Search for the cell housing the specified text and yield its (x, y) center coordinate. 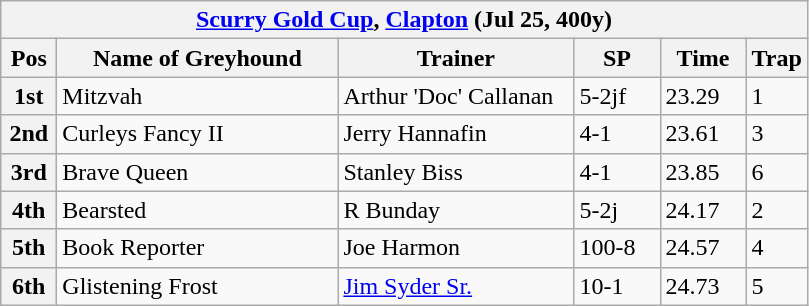
3 (776, 134)
6th (29, 286)
5-2j (617, 210)
5th (29, 248)
Name of Greyhound (198, 58)
24.57 (703, 248)
Arthur 'Doc' Callanan (456, 96)
1st (29, 96)
10-1 (617, 286)
23.61 (703, 134)
Trap (776, 58)
Glistening Frost (198, 286)
Stanley Biss (456, 172)
Jim Syder Sr. (456, 286)
Bearsted (198, 210)
Book Reporter (198, 248)
Curleys Fancy II (198, 134)
24.73 (703, 286)
Pos (29, 58)
1 (776, 96)
Time (703, 58)
23.29 (703, 96)
2nd (29, 134)
5 (776, 286)
SP (617, 58)
R Bunday (456, 210)
3rd (29, 172)
24.17 (703, 210)
Scurry Gold Cup, Clapton (Jul 25, 400y) (404, 20)
Brave Queen (198, 172)
2 (776, 210)
5-2jf (617, 96)
Jerry Hannafin (456, 134)
4th (29, 210)
Trainer (456, 58)
6 (776, 172)
4 (776, 248)
Mitzvah (198, 96)
Joe Harmon (456, 248)
23.85 (703, 172)
100-8 (617, 248)
